From the cell containing the given text, extract its center point as [x, y] coordinate. 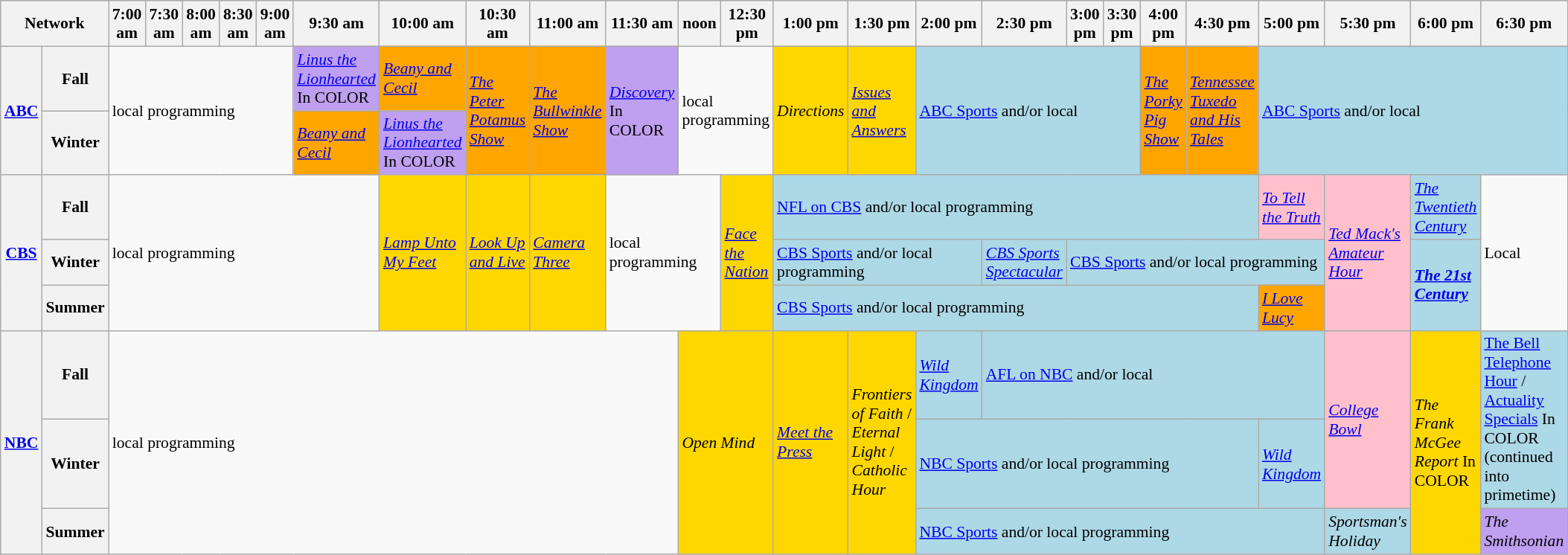
6:30 pm [1524, 24]
The 21st Century [1446, 285]
10:00 am [423, 24]
7:30 am [164, 24]
Meet the Press [810, 442]
The Bell Telephone Hour / Actuality Specials In COLOR (continued into primetime) [1524, 420]
Ted Mack's Amateur Hour [1368, 253]
4:30 pm [1222, 24]
2:00 pm [948, 24]
5:30 pm [1368, 24]
NBC [22, 442]
2:30 pm [1024, 24]
1:00 pm [810, 24]
3:00 pm [1085, 24]
4:00 pm [1163, 24]
Face the Nation [747, 253]
The Peter Potamus Show [498, 110]
Sportsman's Holiday [1368, 531]
9:00 am [275, 24]
CBS [22, 253]
I Love Lucy [1292, 308]
College Bowl [1368, 420]
Local [1524, 253]
To Tell the Truth [1292, 208]
12:30 pm [747, 24]
Network [55, 24]
8:30 am [238, 24]
Directions [810, 110]
CBS Sports Spectacular [1024, 262]
9:30 am [336, 24]
Issues and Answers [881, 110]
8:00 am [201, 24]
5:00 pm [1292, 24]
The Porky Pig Show [1163, 110]
Tennessee Tuxedo and His Tales [1222, 110]
Look Up and Live [498, 253]
The Frank McGee Report In COLOR [1446, 442]
The Smithsonian [1524, 531]
10:30 am [498, 24]
3:30 pm [1122, 24]
The Bullwinkle Show [567, 110]
Discovery In COLOR [642, 110]
6:00 pm [1446, 24]
Lamp Unto My Feet [423, 253]
NFL on CBS and/or local programming [1016, 208]
11:00 am [567, 24]
Camera Three [567, 253]
11:30 am [642, 24]
The Twentieth Century [1446, 208]
AFL on NBC and/or local [1153, 375]
noon [700, 24]
1:30 pm [881, 24]
ABC [22, 110]
7:00 am [127, 24]
Open Mind [726, 442]
Frontiers of Faith / Eternal Light / Catholic Hour [881, 442]
